Return the [X, Y] coordinate for the center point of the cell that contains the specified text.  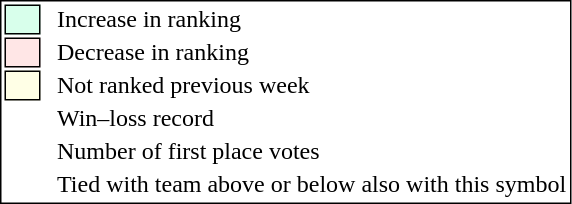
Win–loss record [312, 119]
Not ranked previous week [312, 85]
Number of first place votes [312, 151]
Tied with team above or below also with this symbol [312, 185]
Decrease in ranking [312, 53]
Increase in ranking [312, 19]
